Detect which cell encompasses the target text, then output its [X, Y] center coordinate. 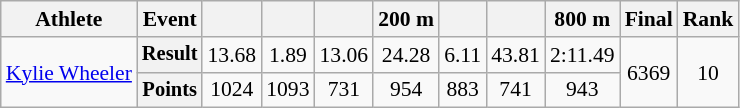
Athlete [69, 19]
Result [170, 55]
731 [344, 90]
10 [708, 72]
Points [170, 90]
24.28 [406, 55]
883 [462, 90]
954 [406, 90]
6369 [649, 72]
1024 [232, 90]
43.81 [516, 55]
13.68 [232, 55]
Event [170, 19]
1093 [288, 90]
1.89 [288, 55]
943 [582, 90]
800 m [582, 19]
Final [649, 19]
200 m [406, 19]
13.06 [344, 55]
Rank [708, 19]
6.11 [462, 55]
741 [516, 90]
Kylie Wheeler [69, 72]
2:11.49 [582, 55]
